Scan for the cell matching the given text and deliver its [X, Y] coordinate at center. 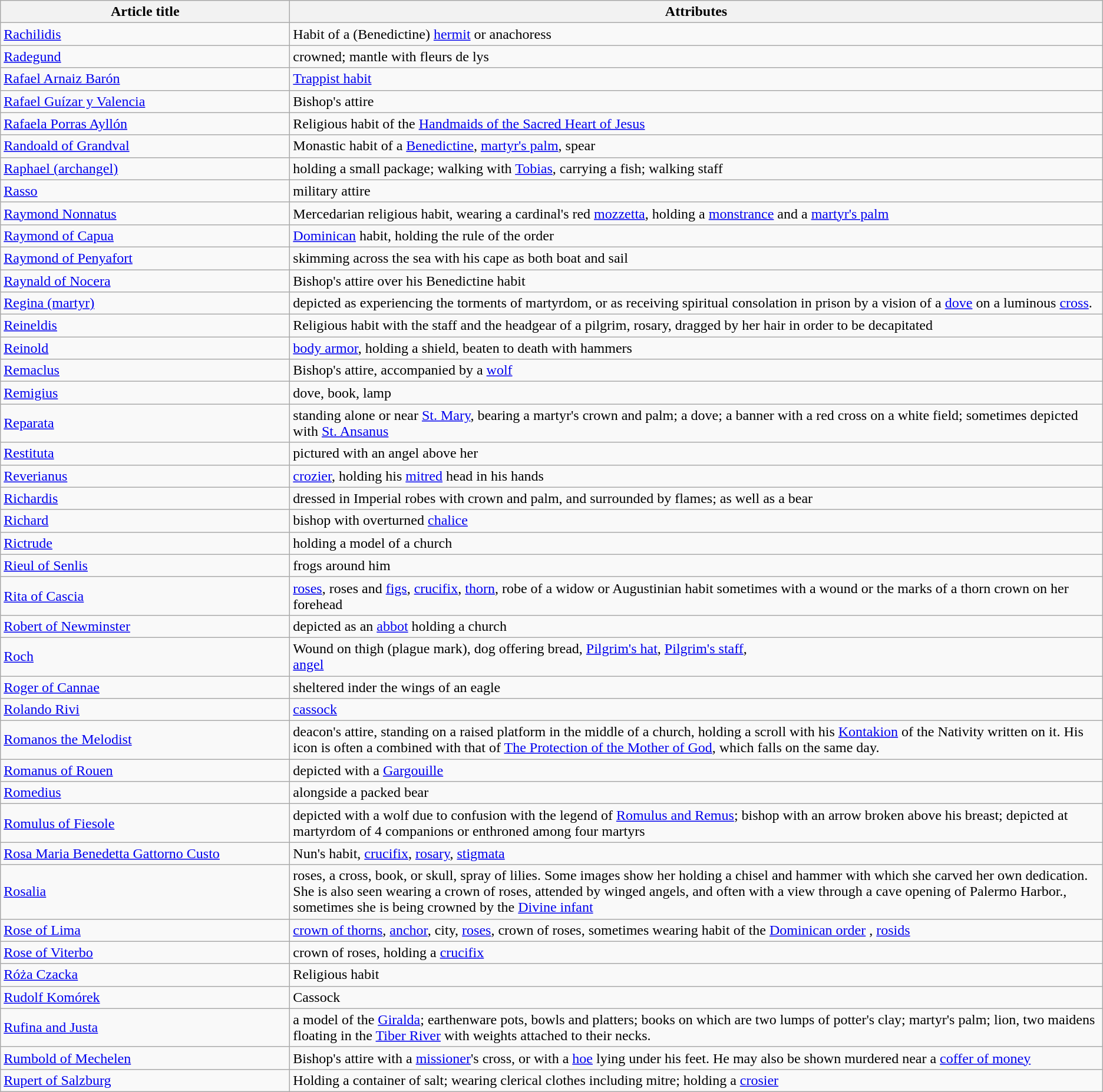
Remaclus [145, 370]
Religious habit [696, 975]
Nun's habit, crucifix, rosary, stigmata [696, 853]
Raynald of Nocera [145, 281]
Rose of Lima [145, 930]
sheltered inder the wings of an eagle [696, 687]
crowned; mantle with fleurs de lys [696, 57]
bishop with overturned chalice [696, 521]
Cassock [696, 997]
Romedius [145, 793]
Richardis [145, 498]
Bishop's attire [696, 101]
pictured with an angel above her [696, 454]
Rasso [145, 191]
Reineldis [145, 326]
Raymond of Penyafort [145, 258]
Rita of Cascia [145, 596]
Randoald of Grandval [145, 146]
Raymond Nonnatus [145, 213]
crown of thorns, anchor, city, roses, crown of roses, sometimes wearing habit of the Dominican order , rosids [696, 930]
Attributes [696, 12]
Rosalia [145, 892]
Roger of Cannae [145, 687]
Rose of Viterbo [145, 952]
Rictrude [145, 543]
holding a model of a church [696, 543]
depicted as an abbot holding a church [696, 626]
Remigius [145, 393]
Rachilidis [145, 34]
Mercedarian religious habit, wearing a cardinal's red mozzetta, holding a monstrance and a martyr's palm [696, 213]
Habit of a (Benedictine) hermit or anachoress [696, 34]
cassock [696, 710]
Monastic habit of a Benedictine, martyr's palm, spear [696, 146]
roses, roses and figs, crucifix, thorn, robe of a widow or Augustinian habit sometimes with a wound or the marks of a thorn crown on her forehead [696, 596]
Bishop's attire with a missioner's cross, or with a hoe lying under his feet. He may also be shown murdered near a coffer of money [696, 1058]
body armor, holding a shield, beaten to death with hammers [696, 348]
military attire [696, 191]
Rupert of Salzburg [145, 1080]
Roch [145, 656]
Radegund [145, 57]
Raphael (archangel) [145, 168]
Religious habit with the staff and the headgear of a pilgrim, rosary, dragged by her hair in order to be decapitated [696, 326]
skimming across the sea with his cape as both boat and sail [696, 258]
Trappist habit [696, 79]
Róża Czacka [145, 975]
Holding a container of salt; wearing clerical clothes including mitre; holding a crosier [696, 1080]
Rieul of Senlis [145, 565]
Bishop's attire, accompanied by a wolf [696, 370]
Article title [145, 12]
Rafael Guízar y Valencia [145, 101]
Religious habit of the Handmaids of the Sacred Heart of Jesus [696, 124]
depicted with a Gargouille [696, 770]
Rufina and Justa [145, 1027]
crown of roses, holding a crucifix [696, 952]
frogs around him [696, 565]
Romanus of Rouen [145, 770]
Romulus of Fiesole [145, 823]
Reparata [145, 423]
Bishop's attire over his Benedictine habit [696, 281]
Romanos the Melodist [145, 740]
Rosa Maria Benedetta Gattorno Custo [145, 853]
dressed in Imperial robes with crown and palm, and surrounded by flames; as well as a bear [696, 498]
Reinold [145, 348]
Restituta [145, 454]
Raymond of Capua [145, 236]
dove, book, lamp [696, 393]
alongside a packed bear [696, 793]
Rafaela Porras Ayllón [145, 124]
crozier, holding his mitred head in his hands [696, 476]
Dominican habit, holding the rule of the order [696, 236]
Robert of Newminster [145, 626]
Richard [145, 521]
Rolando Rivi [145, 710]
holding a small package; walking with Tobias, carrying a fish; walking staff [696, 168]
Regina (martyr) [145, 303]
Rudolf Komórek [145, 997]
Wound on thigh (plague mark), dog offering bread, Pilgrim's hat, Pilgrim's staff,angel [696, 656]
depicted as experiencing the torments of martyrdom, or as receiving spiritual consolation in prison by a vision of a dove on a luminous cross. [696, 303]
Reverianus [145, 476]
Rafael Arnaiz Barón [145, 79]
Rumbold of Mechelen [145, 1058]
